Return the (x, y) coordinate for the center point of the cell that contains the specified text.  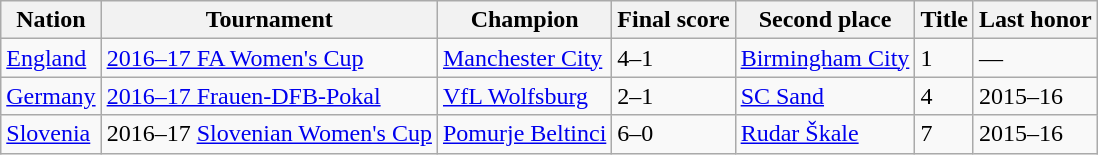
Slovenia (51, 134)
Tournament (269, 20)
Manchester City (524, 58)
Pomurje Beltinci (524, 134)
Champion (524, 20)
Second place (825, 20)
1 (944, 58)
2–1 (674, 96)
4–1 (674, 58)
Rudar Škale (825, 134)
6–0 (674, 134)
Birmingham City (825, 58)
2016–17 Slovenian Women's Cup (269, 134)
Nation (51, 20)
7 (944, 134)
SC Sand (825, 96)
England (51, 58)
4 (944, 96)
VfL Wolfsburg (524, 96)
— (1035, 58)
2016–17 FA Women's Cup (269, 58)
Last honor (1035, 20)
Final score (674, 20)
2016–17 Frauen-DFB-Pokal (269, 96)
Title (944, 20)
Germany (51, 96)
